Determine the [X, Y] coordinate at the center of the cell enclosing the given text.  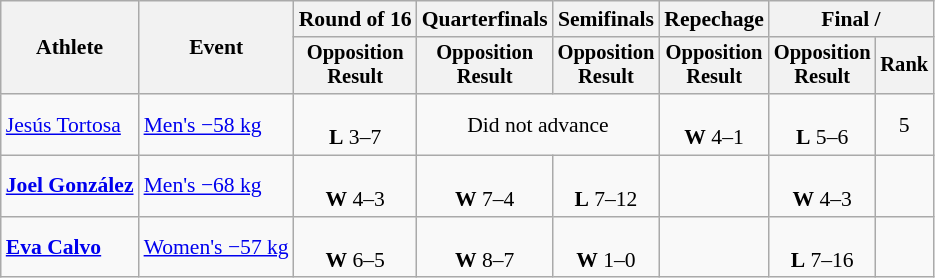
Event [216, 48]
Semifinals [606, 19]
L 5–6 [822, 124]
W 1–0 [606, 248]
W 6–5 [356, 248]
Quarterfinals [485, 19]
Did not advance [538, 124]
Athlete [70, 48]
Women's −57 kg [216, 248]
L 7–16 [822, 248]
Repechage [714, 19]
W 8–7 [485, 248]
L 3–7 [356, 124]
Men's −58 kg [216, 124]
Final / [851, 19]
Rank [904, 66]
Round of 16 [356, 19]
Joel González [70, 186]
5 [904, 124]
Eva Calvo [70, 248]
W 7–4 [485, 186]
Jesús Tortosa [70, 124]
Men's −68 kg [216, 186]
W 4–1 [714, 124]
L 7–12 [606, 186]
